Pinpoint the cell where the given text exists, returning its [X, Y] midpoint coordinate. 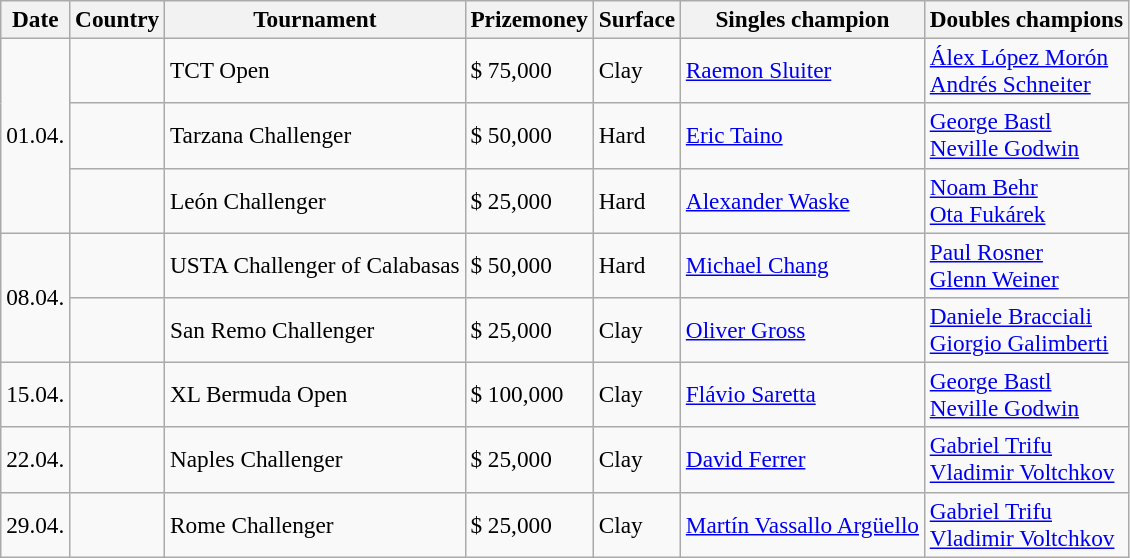
Álex López Morón Andrés Schneiter [1026, 70]
Surface [636, 19]
Oliver Gross [802, 330]
Daniele Bracciali Giorgio Galimberti [1026, 330]
$ 100,000 [529, 394]
San Remo Challenger [315, 330]
Martín Vassallo Argüello [802, 524]
Singles champion [802, 19]
15.04. [36, 394]
Country [118, 19]
León Challenger [315, 200]
TCT Open [315, 70]
Eric Taino [802, 136]
Raemon Sluiter [802, 70]
XL Bermuda Open [315, 394]
29.04. [36, 524]
22.04. [36, 460]
08.04. [36, 297]
USTA Challenger of Calabasas [315, 264]
Tournament [315, 19]
01.04. [36, 135]
Tarzana Challenger [315, 136]
Prizemoney [529, 19]
Noam Behr Ota Fukárek [1026, 200]
Naples Challenger [315, 460]
Date [36, 19]
$ 75,000 [529, 70]
David Ferrer [802, 460]
Paul Rosner Glenn Weiner [1026, 264]
Doubles champions [1026, 19]
Alexander Waske [802, 200]
Michael Chang [802, 264]
Flávio Saretta [802, 394]
Rome Challenger [315, 524]
